Return [x, y] of the center of cell containing provided text 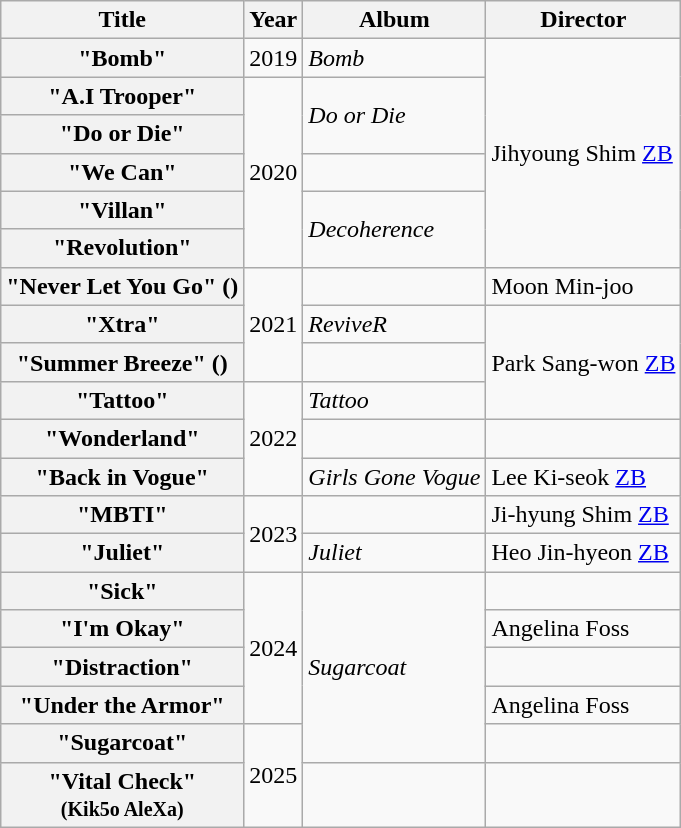
"Never Let You Go" () [122, 286]
Girls Gone Vogue [394, 477]
Year [274, 20]
"Under the Armor" [122, 705]
"Revolution" [122, 248]
2024 [274, 648]
Tattoo [394, 400]
Lee Ki-seok ZB [584, 477]
"Xtra" [122, 324]
Director [584, 20]
"Distraction" [122, 667]
"Wonderland" [122, 438]
Jihyoung Shim ZB [584, 153]
Bomb [394, 58]
Ji-hyung Shim ZB [584, 515]
2019 [274, 58]
"Summer Breeze" () [122, 362]
"We Can" [122, 172]
Decoherence [394, 229]
2020 [274, 172]
2023 [274, 534]
"MBTI" [122, 515]
"Do or Die" [122, 134]
"Sick" [122, 591]
"Tattoo" [122, 400]
"Sugarcoat" [122, 743]
"Vital Check"(Kik5o AleXa) [122, 794]
Sugarcoat [394, 667]
"Villan" [122, 210]
"Back in Vogue" [122, 477]
Album [394, 20]
ReviveR [394, 324]
2021 [274, 324]
2025 [274, 776]
Moon Min-joo [584, 286]
Heo Jin-hyeon ZB [584, 553]
2022 [274, 438]
Do or Die [394, 115]
Juliet [394, 553]
"Juliet" [122, 553]
Title [122, 20]
"Bomb" [122, 58]
"I'm Okay" [122, 629]
"A.I Trooper" [122, 96]
Park Sang-won ZB [584, 362]
